Scan for the cell matching the given text and deliver its [X, Y] coordinate at center. 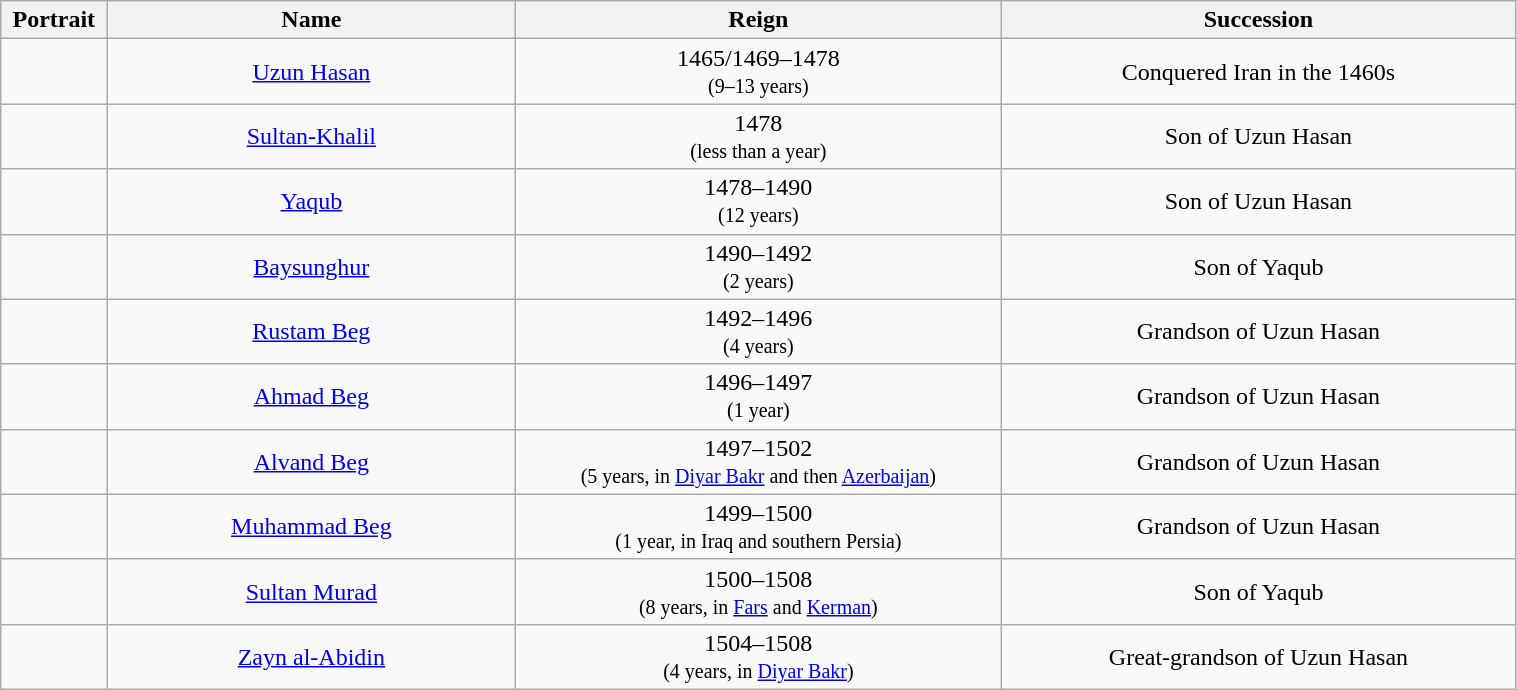
1478–1490(12 years) [758, 202]
Conquered Iran in the 1460s [1258, 72]
Sultan Murad [312, 592]
1490–1492(2 years) [758, 266]
1492–1496(4 years) [758, 332]
Portrait [54, 20]
Muhammad Beg [312, 526]
Baysunghur [312, 266]
Name [312, 20]
Ahmad Beg [312, 396]
1478(less than a year) [758, 136]
Great-grandson of Uzun Hasan [1258, 656]
1497–1502(5 years, in Diyar Bakr and then Azerbaijan) [758, 462]
Succession [1258, 20]
1500–1508(8 years, in Fars and Kerman) [758, 592]
1465/1469–1478(9–13 years) [758, 72]
Zayn al-Abidin [312, 656]
1504–1508(4 years, in Diyar Bakr) [758, 656]
1496–1497(1 year) [758, 396]
1499–1500(1 year, in Iraq and southern Persia) [758, 526]
Yaqub [312, 202]
Reign [758, 20]
Rustam Beg [312, 332]
Uzun Hasan [312, 72]
Sultan-Khalil [312, 136]
Alvand Beg [312, 462]
